Pinpoint the cell where the given text exists, returning its (x, y) midpoint coordinate. 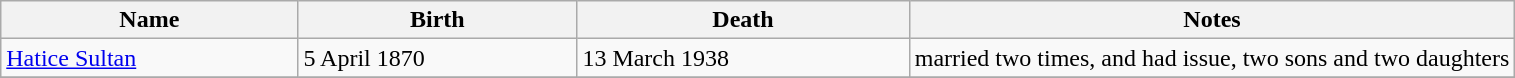
13 March 1938 (743, 58)
Name (150, 20)
Hatice Sultan (150, 58)
married two times, and had issue, two sons and two daughters (1212, 58)
Birth (438, 20)
5 April 1870 (438, 58)
Notes (1212, 20)
Death (743, 20)
